Output the [X, Y] coordinate of the center of the cell containing the given text.  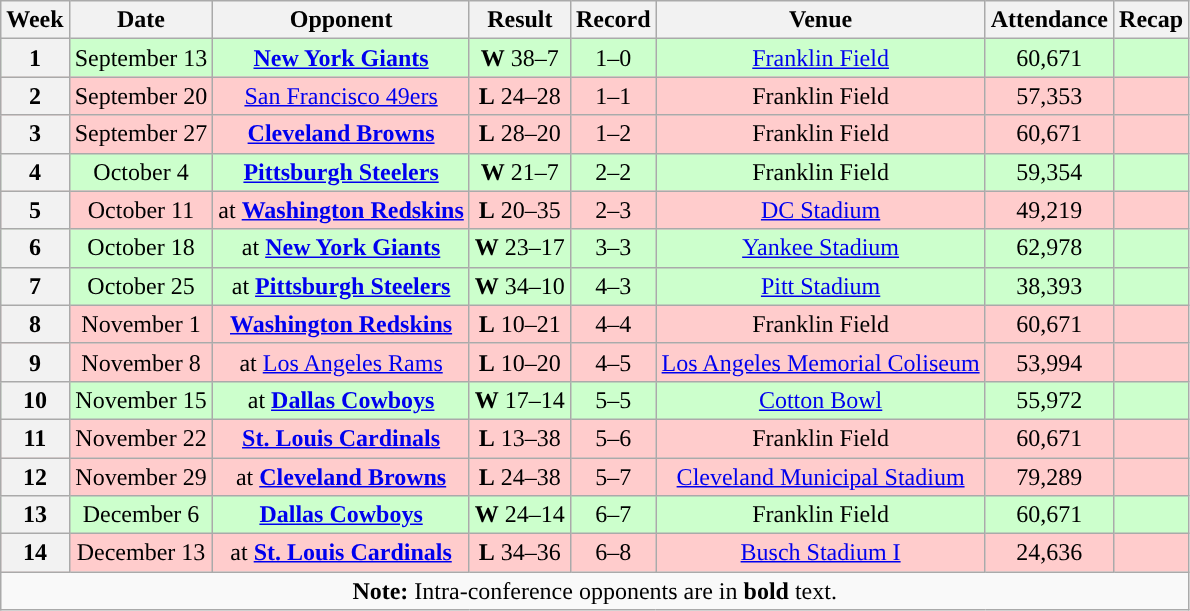
November 1 [141, 324]
St. Louis Cardinals [341, 438]
1 [35, 58]
L 10–20 [520, 362]
November 22 [141, 438]
W 34–10 [520, 286]
4–5 [613, 362]
October 4 [141, 172]
24,636 [1049, 553]
L 34–36 [520, 553]
San Francisco 49ers [341, 96]
6–7 [613, 515]
14 [35, 553]
W 21–7 [520, 172]
53,994 [1049, 362]
Opponent [341, 20]
5–5 [613, 400]
L 13–38 [520, 438]
5–6 [613, 438]
L 28–20 [520, 134]
Record [613, 20]
L 24–38 [520, 477]
8 [35, 324]
Pitt Stadium [820, 286]
2–2 [613, 172]
6–8 [613, 553]
5–7 [613, 477]
W 17–14 [520, 400]
October 11 [141, 210]
December 13 [141, 553]
Venue [820, 20]
at Washington Redskins [341, 210]
October 25 [141, 286]
38,393 [1049, 286]
at Los Angeles Rams [341, 362]
L 24–28 [520, 96]
Cleveland Browns [341, 134]
W 38–7 [520, 58]
Busch Stadium I [820, 553]
5 [35, 210]
11 [35, 438]
Date [141, 20]
1–2 [613, 134]
at Pittsburgh Steelers [341, 286]
13 [35, 515]
12 [35, 477]
Los Angeles Memorial Coliseum [820, 362]
Week [35, 20]
1–0 [613, 58]
New York Giants [341, 58]
at New York Giants [341, 248]
W 23–17 [520, 248]
Attendance [1049, 20]
3 [35, 134]
at Dallas Cowboys [341, 400]
4–3 [613, 286]
57,353 [1049, 96]
2 [35, 96]
November 15 [141, 400]
2–3 [613, 210]
December 6 [141, 515]
Result [520, 20]
10 [35, 400]
Yankee Stadium [820, 248]
L 10–21 [520, 324]
1–1 [613, 96]
7 [35, 286]
49,219 [1049, 210]
Pittsburgh Steelers [341, 172]
62,978 [1049, 248]
3–3 [613, 248]
4 [35, 172]
September 27 [141, 134]
November 8 [141, 362]
59,354 [1049, 172]
September 13 [141, 58]
55,972 [1049, 400]
6 [35, 248]
Recap [1152, 20]
November 29 [141, 477]
Cleveland Municipal Stadium [820, 477]
Cotton Bowl [820, 400]
Washington Redskins [341, 324]
79,289 [1049, 477]
9 [35, 362]
DC Stadium [820, 210]
October 18 [141, 248]
W 24–14 [520, 515]
September 20 [141, 96]
at Cleveland Browns [341, 477]
Note: Intra-conference opponents are in bold text. [595, 591]
Dallas Cowboys [341, 515]
4–4 [613, 324]
at St. Louis Cardinals [341, 553]
L 20–35 [520, 210]
